Return the [X, Y] coordinate for the center point of the cell that contains the specified text.  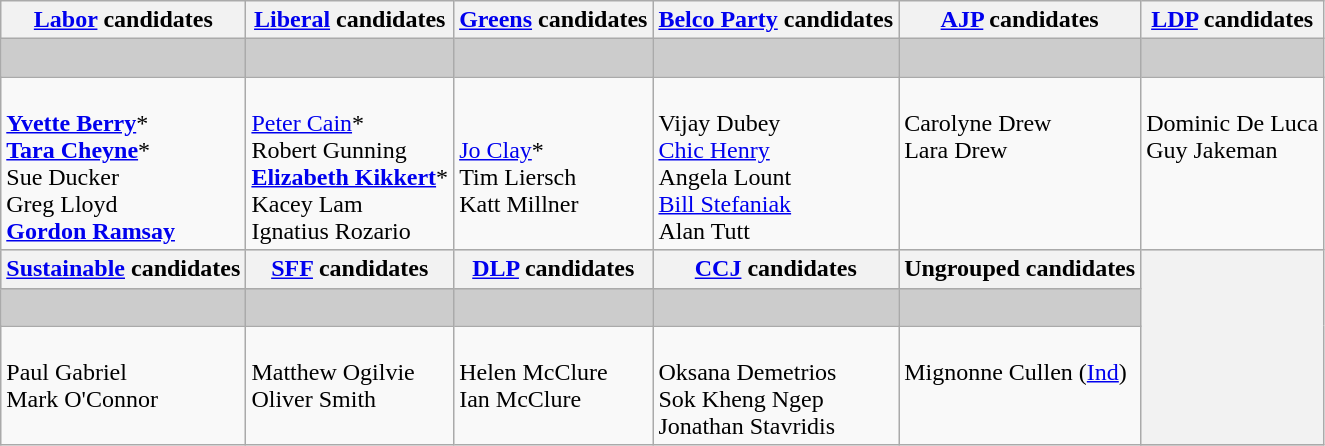
Sustainable candidates [124, 269]
Ungrouped candidates [1020, 269]
CCJ candidates [776, 269]
Peter Cain* Robert Gunning Elizabeth Kikkert* Kacey Lam Ignatius Rozario [350, 164]
LDP candidates [1232, 20]
Dominic De Luca Guy Jakeman [1232, 164]
SFF candidates [350, 269]
Vijay Dubey Chic Henry Angela Lount Bill Stefaniak Alan Tutt [776, 164]
Matthew Ogilvie Oliver Smith [350, 386]
Jo Clay* Tim Liersch Katt Millner [554, 164]
Carolyne Drew Lara Drew [1020, 164]
DLP candidates [554, 269]
Labor candidates [124, 20]
Greens candidates [554, 20]
AJP candidates [1020, 20]
Yvette Berry* Tara Cheyne* Sue Ducker Greg Lloyd Gordon Ramsay [124, 164]
Paul Gabriel Mark O'Connor [124, 386]
Oksana Demetrios Sok Kheng Ngep Jonathan Stavridis [776, 386]
Liberal candidates [350, 20]
Helen McClure Ian McClure [554, 386]
Belco Party candidates [776, 20]
Mignonne Cullen (Ind) [1020, 386]
